From the cell containing the given text, extract its center point as [x, y] coordinate. 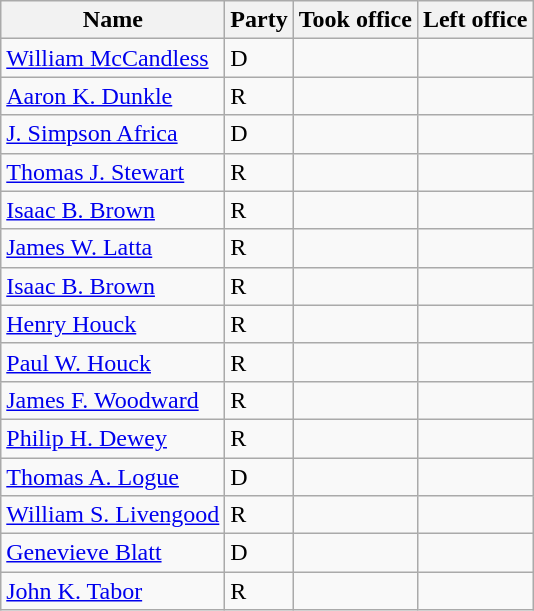
Aaron K. Dunkle [113, 96]
Genevieve Blatt [113, 553]
Left office [475, 20]
Party [259, 20]
J. Simpson Africa [113, 134]
William S. Livengood [113, 515]
Henry Houck [113, 324]
Thomas J. Stewart [113, 172]
James W. Latta [113, 248]
Took office [355, 20]
Thomas A. Logue [113, 477]
William McCandless [113, 58]
Philip H. Dewey [113, 438]
James F. Woodward [113, 400]
Name [113, 20]
Paul W. Houck [113, 362]
John K. Tabor [113, 591]
